Return (x, y) of the center of cell containing provided text 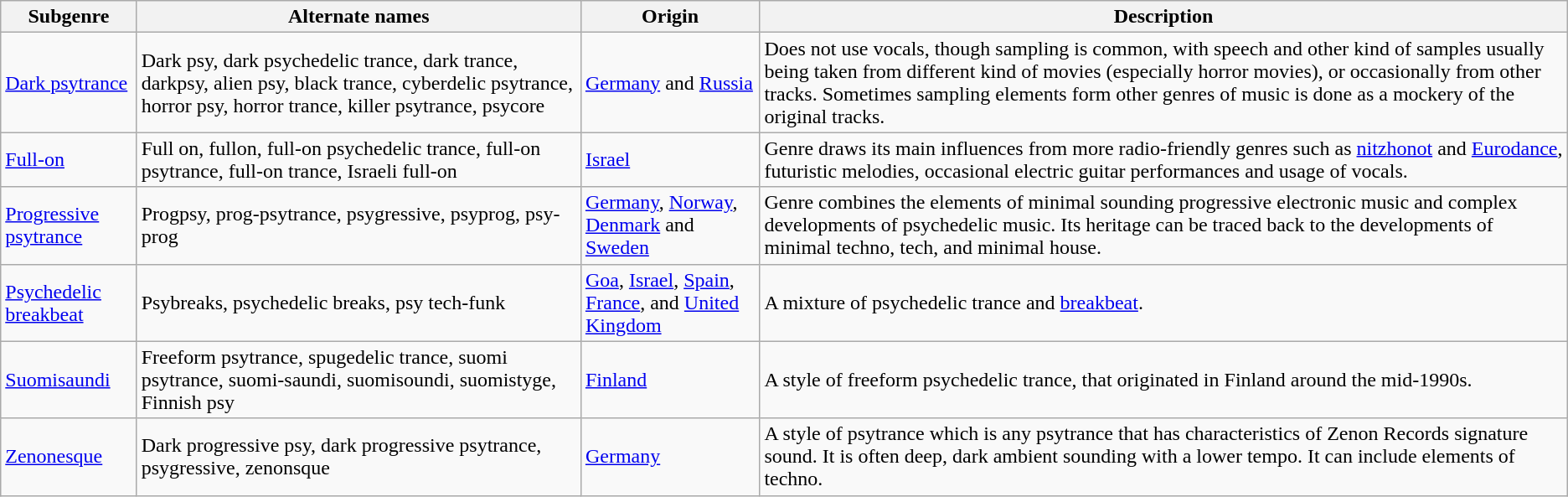
Progpsy, prog-psytrance, psygressive, psyprog, psy-prog (358, 225)
Description (1163, 17)
Progressive psytrance (69, 225)
Suomisaundi (69, 380)
Freeform psytrance, spugedelic trance, suomi psytrance, suomi-saundi, suomisoundi, suomistyge, Finnish psy (358, 380)
Germany, Norway, Denmark and Sweden (670, 225)
Psybreaks, psychedelic breaks, psy tech-funk (358, 303)
Dark psytrance (69, 82)
A style of freeform psychedelic trance, that originated in Finland around the mid-1990s. (1163, 380)
A mixture of psychedelic trance and breakbeat. (1163, 303)
Zenonesque (69, 457)
Subgenre (69, 17)
Germany (670, 457)
Alternate names (358, 17)
Germany and Russia (670, 82)
Goa, Israel, Spain, France, and United Kingdom (670, 303)
Full on, fullon, full-on psychedelic trance, full-on psytrance, full-on trance, Israeli full-on (358, 159)
Finland (670, 380)
Dark progressive psy, dark progressive psytrance, psygressive, zenonsque (358, 457)
Full-on (69, 159)
Israel (670, 159)
Origin (670, 17)
Psychedelic breakbeat (69, 303)
